Pinpoint the cell where the given text exists, returning its [X, Y] midpoint coordinate. 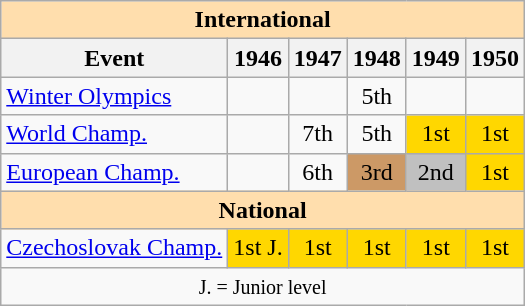
1948 [376, 58]
European Champ. [114, 172]
Event [114, 58]
3rd [376, 172]
J. = Junior level [263, 286]
2nd [436, 172]
Winter Olympics [114, 96]
1950 [494, 58]
7th [318, 134]
International [263, 20]
1949 [436, 58]
1st J. [258, 248]
National [263, 210]
1946 [258, 58]
Czechoslovak Champ. [114, 248]
6th [318, 172]
1947 [318, 58]
World Champ. [114, 134]
